Capture the cell that displays the provided text and extract its [x, y] central coordinate. 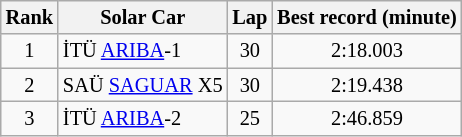
SAÜ SAGUAR X5 [142, 85]
2:18.003 [366, 51]
İTÜ ARIBA-2 [142, 118]
2:46.859 [366, 118]
2:19.438 [366, 85]
Best record (minute) [366, 17]
Lap [250, 17]
25 [250, 118]
İTÜ ARIBA-1 [142, 51]
Rank [30, 17]
Solar Car [142, 17]
1 [30, 51]
2 [30, 85]
3 [30, 118]
